For the text-containing cell, return its midpoint in [x, y] coordinate format. 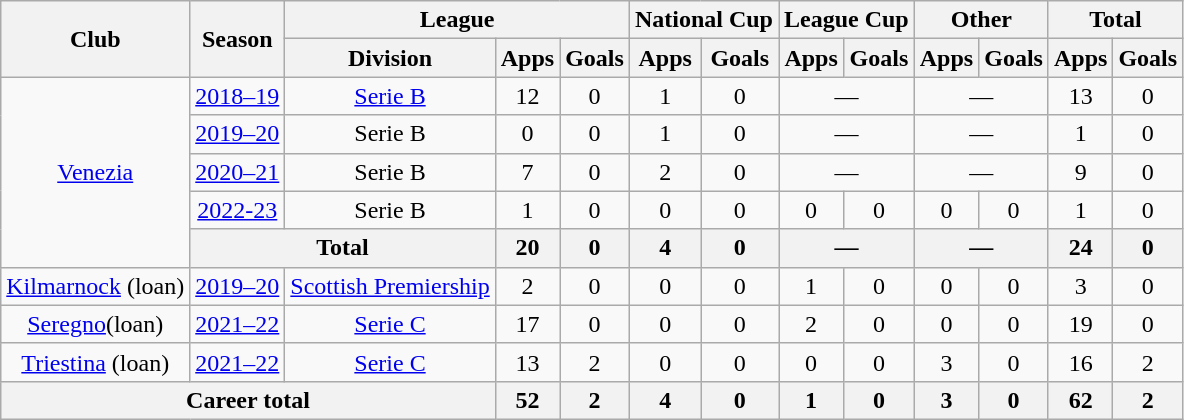
Seregno(loan) [96, 324]
16 [1080, 362]
Division [390, 58]
National Cup [704, 20]
20 [527, 248]
Venezia [96, 172]
2020–21 [238, 172]
2022-23 [238, 210]
Scottish Premiership [390, 286]
9 [1080, 172]
2018–19 [238, 96]
League Cup [846, 20]
Kilmarnock (loan) [96, 286]
Triestina (loan) [96, 362]
19 [1080, 324]
Other [981, 20]
Career total [248, 400]
24 [1080, 248]
52 [527, 400]
17 [527, 324]
Season [238, 39]
League [458, 20]
Club [96, 39]
12 [527, 96]
62 [1080, 400]
7 [527, 172]
